Return the [X, Y] coordinate for the center point of the cell that contains the specified text.  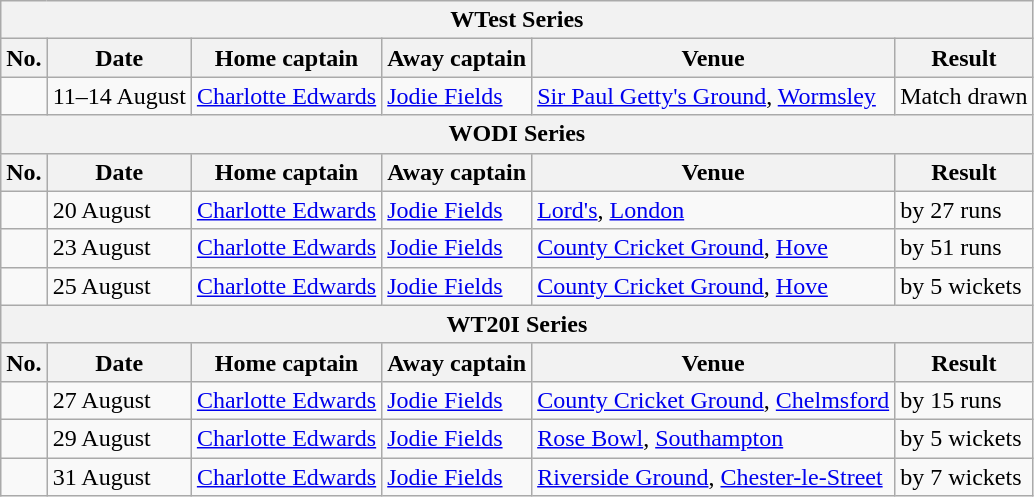
by 7 wickets [964, 477]
Rose Bowl, Southampton [714, 438]
Sir Paul Getty's Ground, Wormsley [714, 96]
by 15 runs [964, 400]
11–14 August [119, 96]
27 August [119, 400]
by 51 runs [964, 248]
20 August [119, 210]
29 August [119, 438]
23 August [119, 248]
25 August [119, 286]
Riverside Ground, Chester-le-Street [714, 477]
31 August [119, 477]
WODI Series [517, 134]
WTest Series [517, 20]
Match drawn [964, 96]
County Cricket Ground, Chelmsford [714, 400]
by 27 runs [964, 210]
Lord's, London [714, 210]
WT20I Series [517, 324]
